Pinpoint the cell where the given text exists, returning its [X, Y] midpoint coordinate. 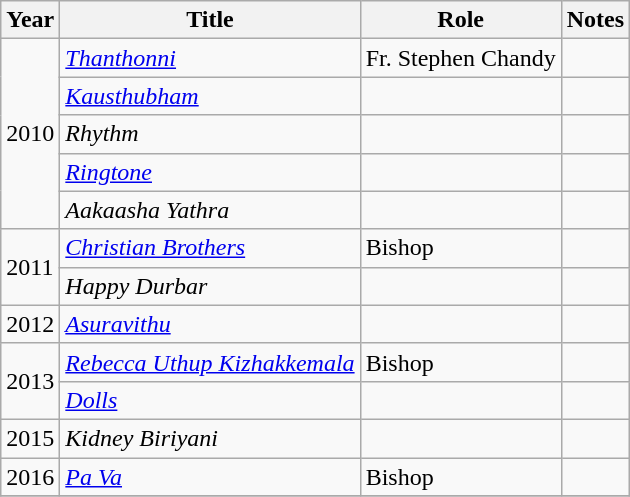
2011 [30, 267]
2016 [30, 477]
Year [30, 20]
Asuravithu [210, 324]
Title [210, 20]
Christian Brothers [210, 248]
Fr. Stephen Chandy [460, 58]
Aakaasha Yathra [210, 210]
Pa Va [210, 477]
Rhythm [210, 134]
Happy Durbar [210, 286]
Role [460, 20]
Dolls [210, 400]
Rebecca Uthup Kizhakkemala [210, 362]
2010 [30, 134]
Ringtone [210, 172]
2013 [30, 381]
2012 [30, 324]
Kidney Biriyani [210, 438]
Kausthubham [210, 96]
2015 [30, 438]
Thanthonni [210, 58]
Notes [595, 20]
